Detect which cell encompasses the target text, then output its (X, Y) center coordinate. 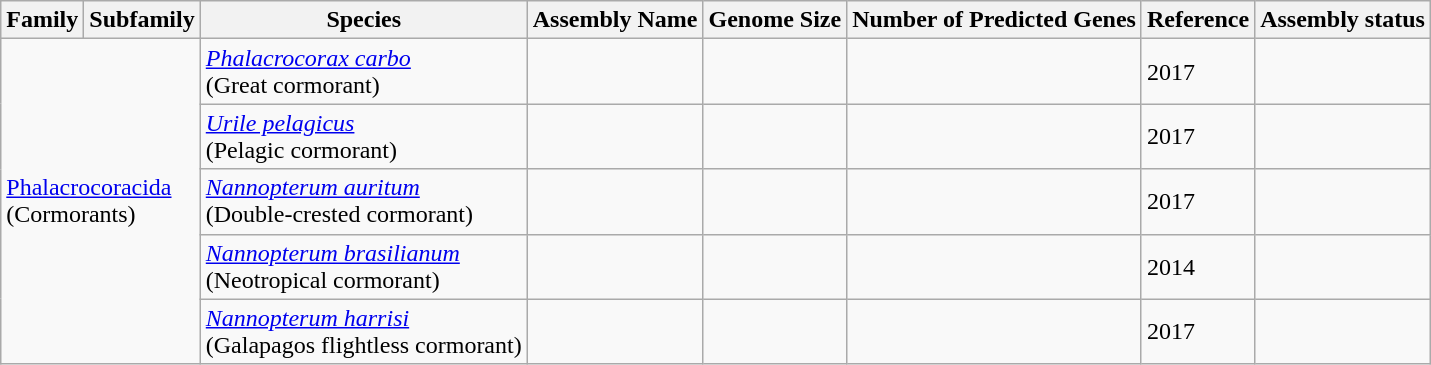
Family (42, 20)
Urile pelagicus(Pelagic cormorant) (364, 136)
Nannopterum auritum(Double-crested cormorant) (364, 202)
Subfamily (142, 20)
Number of Predicted Genes (994, 20)
Reference (1198, 20)
Assembly status (1343, 20)
Genome Size (775, 20)
Phalacrocorax carbo(Great cormorant) (364, 72)
Nannopterum harrisi(Galapagos flightless cormorant) (364, 332)
2014 (1198, 266)
Phalacrocoracida(Cormorants) (101, 202)
Species (364, 20)
Nannopterum brasilianum(Neotropical cormorant) (364, 266)
Assembly Name (615, 20)
